Determine the (x, y) coordinate at the center of the cell enclosing the given text.  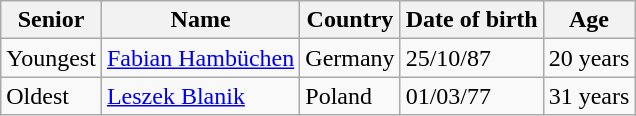
Germany (350, 58)
25/10/87 (472, 58)
Poland (350, 96)
01/03/77 (472, 96)
31 years (589, 96)
Age (589, 20)
Youngest (52, 58)
Leszek Blanik (200, 96)
Fabian Hambüchen (200, 58)
Senior (52, 20)
Oldest (52, 96)
Date of birth (472, 20)
Name (200, 20)
Country (350, 20)
20 years (589, 58)
